Determine the (x, y) coordinate at the center of the cell enclosing the given text.  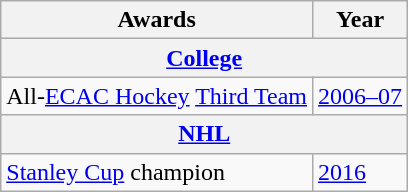
Stanley Cup champion (157, 172)
Awards (157, 20)
NHL (204, 134)
2016 (360, 172)
Year (360, 20)
College (204, 58)
2006–07 (360, 96)
All-ECAC Hockey Third Team (157, 96)
